From the cell containing the given text, extract its center point as (x, y) coordinate. 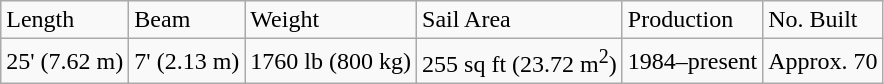
Beam (187, 20)
Length (65, 20)
No. Built (823, 20)
Approx. 70 (823, 62)
1984–present (692, 62)
Sail Area (520, 20)
Production (692, 20)
255 sq ft (23.72 m2) (520, 62)
7' (2.13 m) (187, 62)
25' (7.62 m) (65, 62)
Weight (331, 20)
1760 lb (800 kg) (331, 62)
